Return the (X, Y) coordinate for the center point of the cell that contains the specified text.  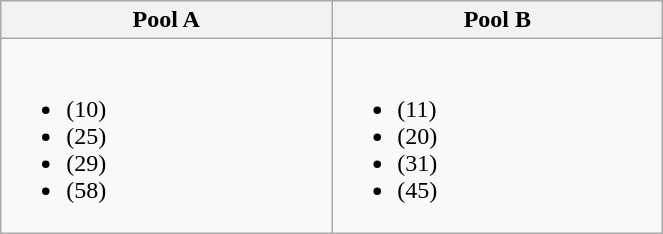
Pool B (498, 20)
Pool A (166, 20)
(11) (20) (31) (45) (498, 136)
(10) (25) (29) (58) (166, 136)
